Identify which cell holds the provided text, then report its [x, y] central coordinate. 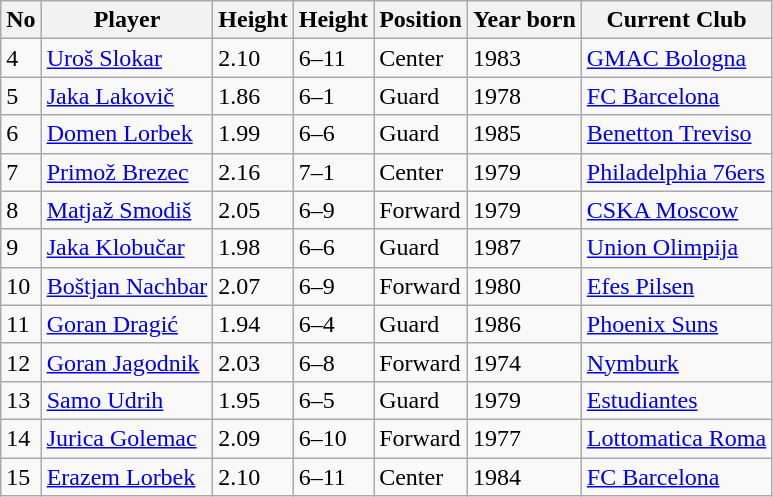
6–5 [333, 400]
Goran Dragić [127, 324]
15 [21, 477]
1977 [524, 438]
6–10 [333, 438]
6–8 [333, 362]
6–4 [333, 324]
2.07 [253, 286]
Erazem Lorbek [127, 477]
Lottomatica Roma [676, 438]
Nymburk [676, 362]
Samo Udrih [127, 400]
7 [21, 172]
2.05 [253, 210]
1.86 [253, 96]
Jurica Golemac [127, 438]
9 [21, 248]
1987 [524, 248]
1.95 [253, 400]
1.99 [253, 134]
5 [21, 96]
CSKA Moscow [676, 210]
2.16 [253, 172]
4 [21, 58]
Domen Lorbek [127, 134]
10 [21, 286]
Goran Jagodnik [127, 362]
2.09 [253, 438]
Benetton Treviso [676, 134]
Position [421, 20]
8 [21, 210]
Year born [524, 20]
1978 [524, 96]
Primož Brezec [127, 172]
No [21, 20]
2.03 [253, 362]
Estudiantes [676, 400]
Philadelphia 76ers [676, 172]
Boštjan Nachbar [127, 286]
13 [21, 400]
1980 [524, 286]
1984 [524, 477]
14 [21, 438]
Jaka Klobučar [127, 248]
1985 [524, 134]
6 [21, 134]
Efes Pilsen [676, 286]
1.94 [253, 324]
11 [21, 324]
Jaka Lakovič [127, 96]
1986 [524, 324]
1974 [524, 362]
1983 [524, 58]
7–1 [333, 172]
GMAC Bologna [676, 58]
Player [127, 20]
12 [21, 362]
Phoenix Suns [676, 324]
1.98 [253, 248]
Matjaž Smodiš [127, 210]
Uroš Slokar [127, 58]
Union Olimpija [676, 248]
Current Club [676, 20]
6–1 [333, 96]
